From the cell containing the given text, extract its center point as (x, y) coordinate. 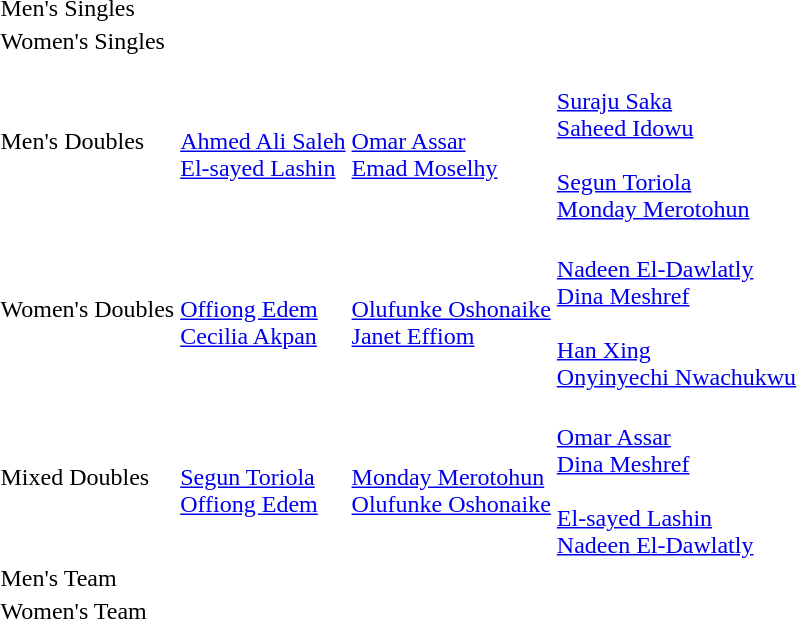
Olufunke OshonaikeJanet Effiom (451, 310)
Suraju SakaSaheed IdowuSegun ToriolaMonday Merotohun (676, 142)
Offiong EdemCecilia Akpan (263, 310)
Nadeen El-DawlatlyDina MeshrefHan XingOnyinyechi Nwachukwu (676, 310)
Omar AssarEmad Moselhy (451, 142)
Monday MerotohunOlufunke Oshonaike (451, 478)
Segun ToriolaOffiong Edem (263, 478)
Ahmed Ali SalehEl-sayed Lashin (263, 142)
Omar AssarDina MeshrefEl-sayed LashinNadeen El-Dawlatly (676, 478)
